Return (x, y) of the center of cell containing provided text 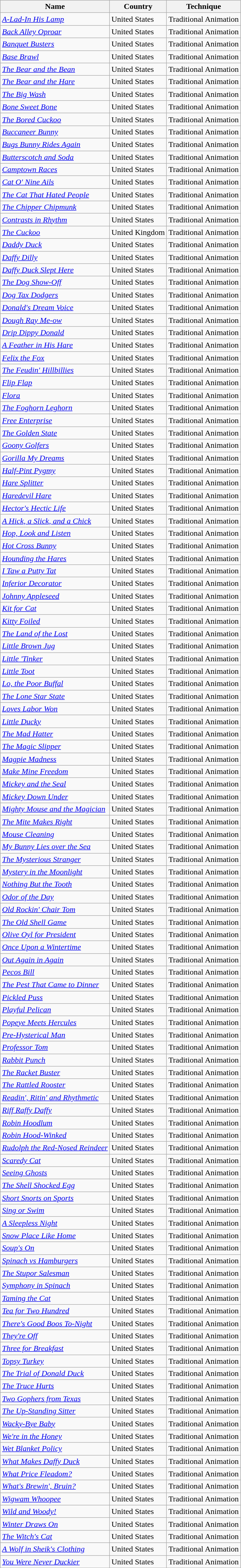
Pickled Puss (55, 997)
Scaredy Cat (55, 1160)
What's Brewin', Bruin? (55, 1486)
Popeye Meets Hercules (55, 1022)
The Mite Makes Right (55, 822)
Little Brown Jug (55, 646)
Back Alley Oproar (55, 32)
Mickey and the Seal (55, 784)
They're Off (55, 1336)
Kitty Foiled (55, 621)
What Makes Daffy Duck (55, 1461)
The Rattled Rooster (55, 1085)
Banquet Busters (55, 44)
Professor Tom (55, 1047)
Kit for Cat (55, 609)
Old Rockin' Chair Tom (55, 909)
There's Good Boos To-Night (55, 1323)
Pecos Bill (55, 972)
Flora (55, 395)
Topsy Turkey (55, 1361)
The Witch's Cat (55, 1536)
You Were Never Duckier (55, 1561)
Two Gophers from Texas (55, 1399)
Seeing Ghosts (55, 1173)
Technique (203, 7)
Country (138, 7)
The Trial of Donald Duck (55, 1374)
Hot Cross Bunny (55, 546)
Riff Raffy Daffy (55, 1110)
Olive Oyl for President (55, 934)
Free Enterprise (55, 420)
Butterscotch and Soda (55, 157)
Rabbit Punch (55, 1060)
Rudolph the Red-Nosed Reindeer (55, 1148)
Pre-Hysterical Man (55, 1035)
Magpie Madness (55, 759)
A Sleepless Night (55, 1223)
Hop, Look and Listen (55, 533)
Robin Hoodlum (55, 1123)
Flip Flap (55, 383)
Mighty Mouse and the Magician (55, 809)
What Price Fleadom? (55, 1474)
A Feather in His Hare (55, 345)
A-Lad-In His Lamp (55, 19)
The Land of the Lost (55, 634)
Bugs Bunny Rides Again (55, 144)
The Cat That Hated People (55, 195)
Hounding the Hares (55, 558)
The Cuckoo (55, 232)
The Bear and the Bean (55, 69)
The Golden State (55, 433)
We're in the Honey (55, 1436)
The Shell Shocked Egg (55, 1185)
Tea for Two Hundred (55, 1311)
Haredevil Hare (55, 496)
Wild and Woody! (55, 1511)
Lo, the Poor Buffal (55, 684)
Little 'Tinker (55, 659)
The Bored Cuckoo (55, 119)
Mickey Down Under (55, 797)
Hector's Hectic Life (55, 508)
The Mysterious Stranger (55, 859)
Little Ducky (55, 721)
Contrasts in Rhythm (55, 220)
Little Toot (55, 671)
Sing or Swim (55, 1211)
The Dog Show-Off (55, 282)
A Wolf in Sheik's Clothing (55, 1549)
Drip Dippy Donald (55, 332)
Mystery in the Moonlight (55, 872)
The Stupor Salesman (55, 1273)
Out Again in Again (55, 960)
The Mad Hatter (55, 734)
Three for Breakfast (55, 1348)
The Chipper Chipmunk (55, 207)
Once Upon a Wintertime (55, 947)
Donald's Dream Voice (55, 307)
Winter Draws On (55, 1524)
Dough Ray Me-ow (55, 320)
A Hick, a Slick, and a Chick (55, 521)
Loves Labor Won (55, 709)
Spinach vs Hamburgers (55, 1261)
Snow Place Like Home (55, 1236)
Johnny Appleseed (55, 596)
United Kingdom (138, 232)
Felix the Fox (55, 357)
Odor of the Day (55, 897)
The Old Shell Game (55, 922)
Wacky-Bye Baby (55, 1424)
Daddy Duck (55, 245)
The Pest That Came to Dinner (55, 985)
Hare Splitter (55, 483)
Inferior Decorator (55, 584)
Gorilla My Dreams (55, 458)
Camptown Races (55, 170)
Make Mine Freedom (55, 772)
Dog Tax Dodgers (55, 295)
The Truce Hurts (55, 1386)
Daffy Dilly (55, 257)
Goony Golfers (55, 445)
My Bunny Lies over the Sea (55, 847)
Soup's On (55, 1248)
Base Brawl (55, 57)
The Foghorn Leghorn (55, 408)
Cat O' Nine Ails (55, 182)
Mouse Cleaning (55, 834)
The Racket Buster (55, 1072)
The Big Wash (55, 94)
Playful Pelican (55, 1010)
Symphony in Spinach (55, 1286)
Readin', Ritin' and Rhythmetic (55, 1098)
Taming the Cat (55, 1298)
I Taw a Putty Tat (55, 571)
The Bear and the Hare (55, 82)
Nothing But the Tooth (55, 884)
The Up-Standing Sitter (55, 1411)
Short Snorts on Sports (55, 1198)
The Feudin' Hillbillies (55, 370)
The Magic Slipper (55, 746)
Buccaneer Bunny (55, 132)
The Lone Star State (55, 696)
Robin Hood-Winked (55, 1135)
Wigwam Whoopee (55, 1499)
Half-Pint Pygmy (55, 470)
Wet Blanket Policy (55, 1449)
Daffy Duck Slept Here (55, 270)
Name (55, 7)
Bone Sweet Bone (55, 107)
